Scan for the cell matching the given text and deliver its [x, y] coordinate at center. 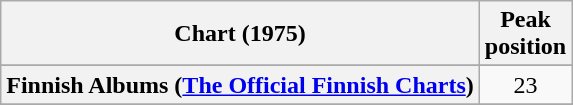
Chart (1975) [240, 34]
Finnish Albums (The Official Finnish Charts) [240, 85]
Peakposition [525, 34]
23 [525, 85]
